Detect which cell encompasses the target text, then output its [X, Y] center coordinate. 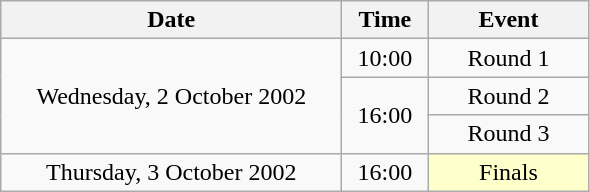
Event [508, 20]
Finals [508, 172]
Thursday, 3 October 2002 [172, 172]
Round 3 [508, 134]
Round 1 [508, 58]
Wednesday, 2 October 2002 [172, 96]
Date [172, 20]
Round 2 [508, 96]
10:00 [385, 58]
Time [385, 20]
